Identify which cell holds the provided text, then report its [X, Y] central coordinate. 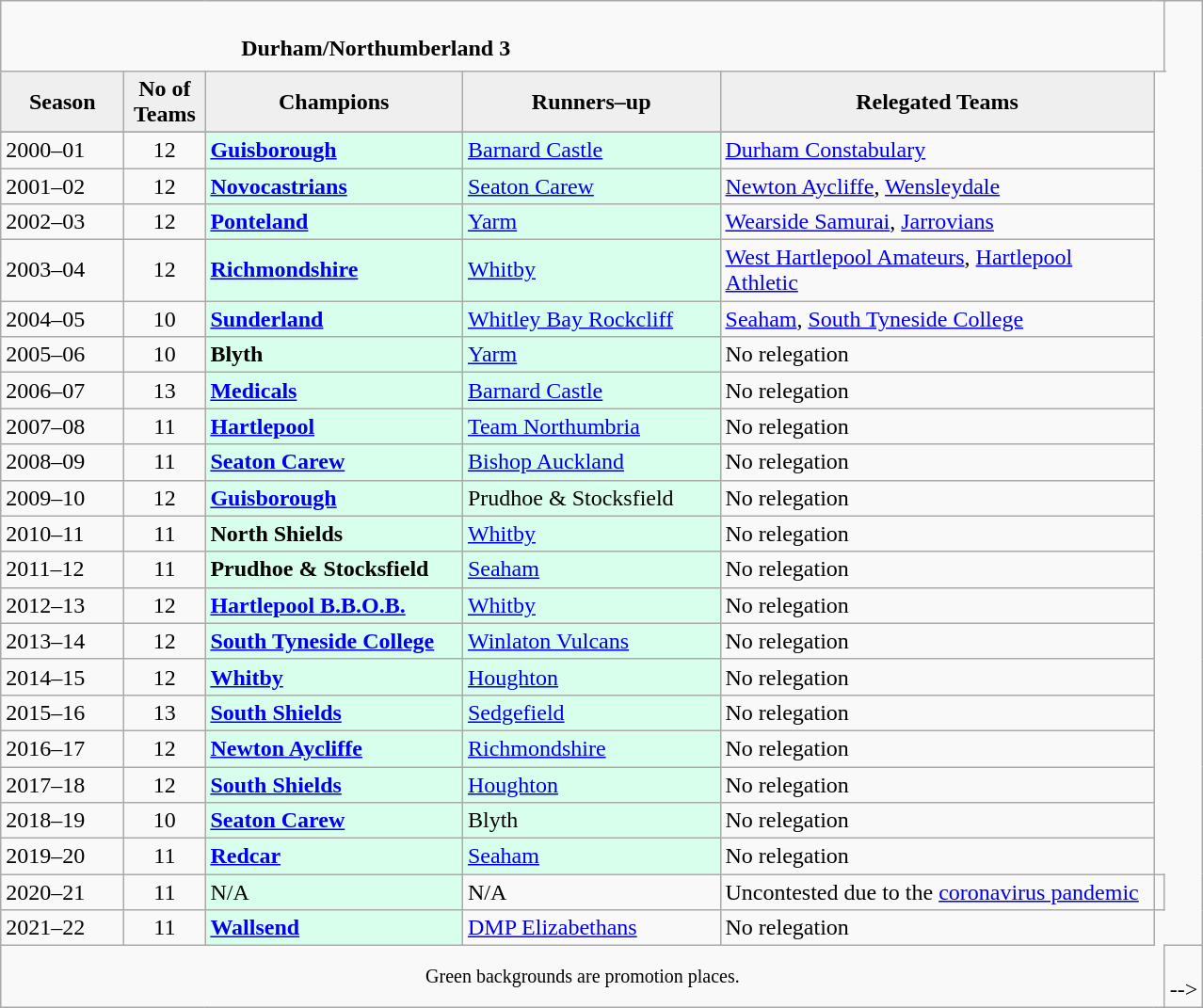
Uncontested due to the coronavirus pandemic [938, 892]
2001–02 [62, 185]
2021–22 [62, 928]
Sedgefield [591, 712]
Season [62, 102]
Winlaton Vulcans [591, 641]
2007–08 [62, 426]
Seaham, South Tyneside College [938, 319]
2020–21 [62, 892]
--> [1184, 977]
Wallsend [334, 928]
Medicals [334, 391]
2018–19 [62, 821]
Redcar [334, 856]
North Shields [334, 534]
2019–20 [62, 856]
2015–16 [62, 712]
Team Northumbria [591, 426]
Whitley Bay Rockcliff [591, 319]
Novocastrians [334, 185]
West Hartlepool Amateurs, Hartlepool Athletic [938, 271]
2008–09 [62, 462]
2006–07 [62, 391]
2003–04 [62, 271]
2002–03 [62, 222]
No of Teams [165, 102]
Hartlepool B.B.O.B. [334, 605]
2010–11 [62, 534]
2014–15 [62, 677]
Sunderland [334, 319]
Green backgrounds are promotion places. [583, 977]
Newton Aycliffe [334, 748]
Ponteland [334, 222]
Bishop Auckland [591, 462]
Durham Constabulary [938, 150]
DMP Elizabethans [591, 928]
2009–10 [62, 498]
Champions [334, 102]
Hartlepool [334, 426]
2005–06 [62, 355]
2016–17 [62, 748]
Relegated Teams [938, 102]
2017–18 [62, 784]
2012–13 [62, 605]
2011–12 [62, 569]
Wearside Samurai, Jarrovians [938, 222]
2013–14 [62, 641]
2000–01 [62, 150]
South Tyneside College [334, 641]
2004–05 [62, 319]
Runners–up [591, 102]
Newton Aycliffe, Wensleydale [938, 185]
